Provide the [X, Y] coordinate of the cell's center where the given text is located.  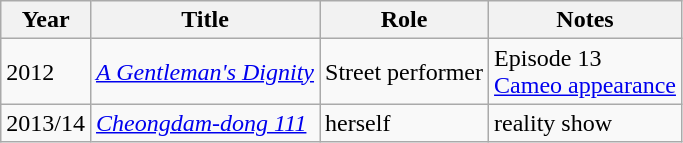
Title [204, 20]
Episode 13Cameo appearance [586, 72]
reality show [586, 123]
herself [404, 123]
Year [46, 20]
Role [404, 20]
Notes [586, 20]
Street performer [404, 72]
2012 [46, 72]
Cheongdam-dong 111 [204, 123]
A Gentleman's Dignity [204, 72]
2013/14 [46, 123]
